Return the (x, y) coordinate for the center point of the cell that contains the specified text.  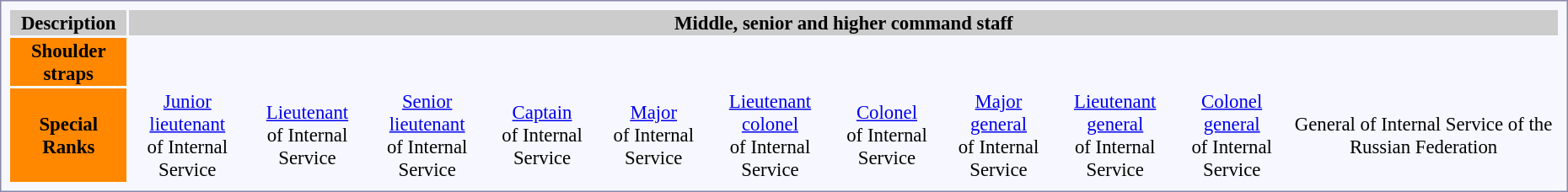
Description (68, 23)
Junior lieutenantof Internal Service (187, 135)
Lieutenant colonelof Internal Service (771, 135)
Senior lieutenantof Internal Service (427, 135)
Special Ranks (68, 135)
General of Internal Service of the Russian Federation (1423, 135)
Middle, senior and higher command staff (843, 23)
Lieutenant generalof Internal Service (1114, 135)
Lieutenantof Internal Service (307, 135)
Colonelof Internal Service (887, 135)
Colonel generalof Internal Service (1232, 135)
Captainof Internal Service (541, 135)
Shoulder straps (68, 62)
Majorof Internal Service (654, 135)
Major generalof Internal Service (998, 135)
